Output the (x, y) coordinate of the center of the cell containing the given text.  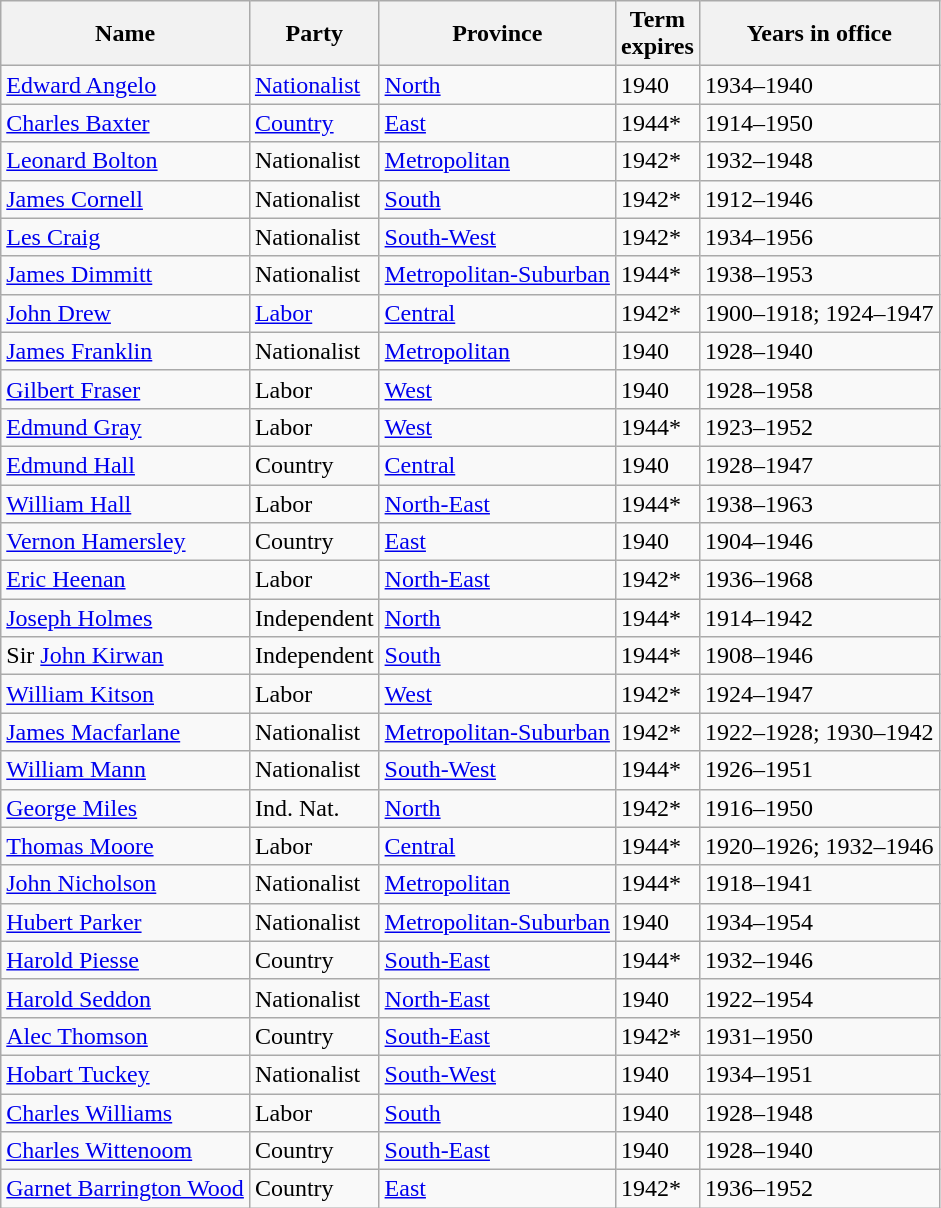
Joseph Holmes (126, 618)
William Hall (126, 503)
1932–1948 (819, 161)
Charles Wittenoom (126, 1151)
Termexpires (657, 34)
1920–1926; 1932–1946 (819, 846)
1928–1948 (819, 1113)
Province (497, 34)
1934–1956 (819, 237)
1934–1940 (819, 85)
1916–1950 (819, 808)
Harold Seddon (126, 998)
1931–1950 (819, 1036)
John Drew (126, 313)
1923–1952 (819, 427)
Alec Thomson (126, 1036)
1908–1946 (819, 656)
1934–1954 (819, 922)
1928–1947 (819, 465)
Leonard Bolton (126, 161)
1918–1941 (819, 884)
James Franklin (126, 351)
Years in office (819, 34)
James Dimmitt (126, 275)
1938–1963 (819, 503)
Edward Angelo (126, 85)
1904–1946 (819, 542)
1926–1951 (819, 770)
George Miles (126, 808)
1924–1947 (819, 694)
Ind. Nat. (314, 808)
Gilbert Fraser (126, 389)
Hobart Tuckey (126, 1074)
1932–1946 (819, 960)
Charles Williams (126, 1113)
1938–1953 (819, 275)
William Mann (126, 770)
1912–1946 (819, 199)
1914–1942 (819, 618)
James Macfarlane (126, 732)
Hubert Parker (126, 922)
Thomas Moore (126, 846)
Charles Baxter (126, 123)
James Cornell (126, 199)
Garnet Barrington Wood (126, 1189)
Edmund Hall (126, 465)
1914–1950 (819, 123)
1928–1958 (819, 389)
1934–1951 (819, 1074)
William Kitson (126, 694)
Vernon Hamersley (126, 542)
1922–1954 (819, 998)
Harold Piesse (126, 960)
1936–1968 (819, 580)
Les Craig (126, 237)
Party (314, 34)
1936–1952 (819, 1189)
Edmund Gray (126, 427)
1922–1928; 1930–1942 (819, 732)
Name (126, 34)
1900–1918; 1924–1947 (819, 313)
John Nicholson (126, 884)
Eric Heenan (126, 580)
Sir John Kirwan (126, 656)
